From the cell containing the given text, extract its center point as [X, Y] coordinate. 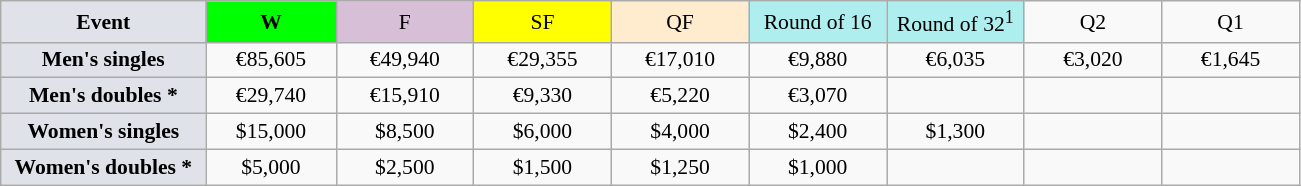
$2,400 [818, 132]
SF [543, 22]
W [271, 22]
F [405, 22]
Event [104, 22]
Men's singles [104, 60]
€29,740 [271, 96]
$15,000 [271, 132]
Round of 321 [955, 22]
€15,910 [405, 96]
€9,880 [818, 60]
Q2 [1093, 22]
Men's doubles * [104, 96]
$6,000 [543, 132]
Q1 [1231, 22]
€29,355 [543, 60]
€85,605 [271, 60]
$1,500 [543, 167]
€49,940 [405, 60]
€17,010 [680, 60]
QF [680, 22]
$8,500 [405, 132]
$4,000 [680, 132]
€3,070 [818, 96]
€5,220 [680, 96]
$5,000 [271, 167]
Women's singles [104, 132]
$1,300 [955, 132]
$1,000 [818, 167]
€3,020 [1093, 60]
€1,645 [1231, 60]
€6,035 [955, 60]
$1,250 [680, 167]
€9,330 [543, 96]
$2,500 [405, 167]
Round of 16 [818, 22]
Women's doubles * [104, 167]
